Extract the [X, Y] coordinate from the center of the cell holding the provided text.  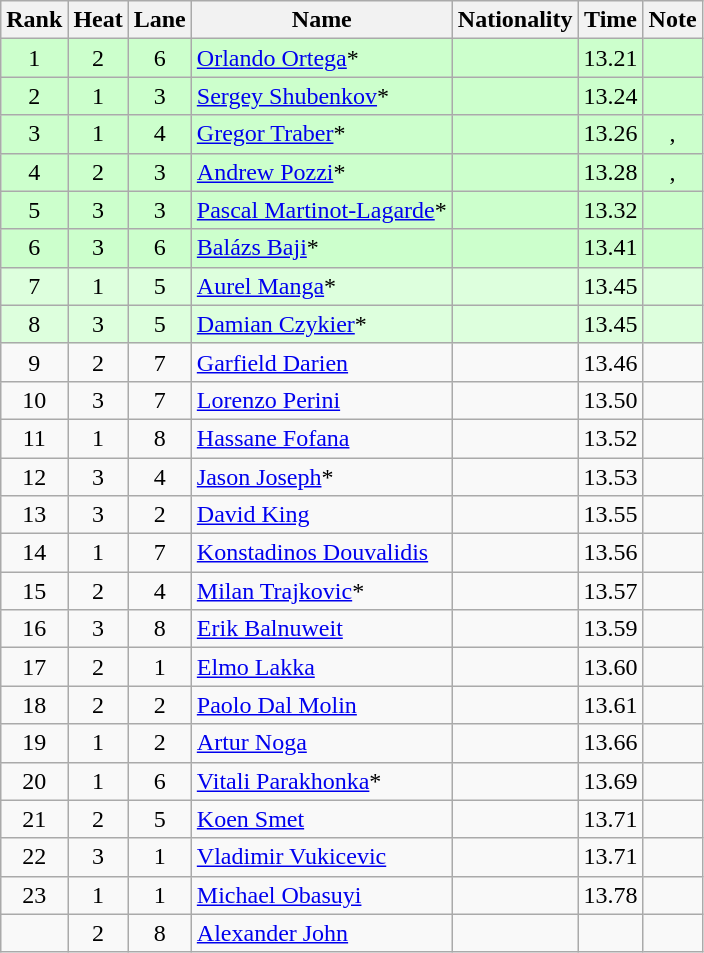
13.56 [610, 553]
13.24 [610, 96]
16 [34, 629]
13.61 [610, 705]
12 [34, 477]
13.55 [610, 515]
Rank [34, 20]
Michael Obasuyi [322, 895]
Aurel Manga* [322, 286]
13.59 [610, 629]
13 [34, 515]
14 [34, 553]
Lorenzo Perini [322, 400]
13.78 [610, 895]
Damian Czykier* [322, 324]
18 [34, 705]
Orlando Ortega* [322, 58]
Erik Balnuweit [322, 629]
11 [34, 438]
Elmo Lakka [322, 667]
13.41 [610, 248]
Heat [98, 20]
Vladimir Vukicevic [322, 857]
13.50 [610, 400]
Jason Joseph* [322, 477]
13.57 [610, 591]
13.21 [610, 58]
Koen Smet [322, 819]
13.60 [610, 667]
22 [34, 857]
9 [34, 362]
David King [322, 515]
10 [34, 400]
17 [34, 667]
Nationality [515, 20]
13.53 [610, 477]
Artur Noga [322, 743]
Balázs Baji* [322, 248]
20 [34, 781]
Pascal Martinot-Lagarde* [322, 210]
Name [322, 20]
Konstadinos Douvalidis [322, 553]
13.32 [610, 210]
Time [610, 20]
19 [34, 743]
23 [34, 895]
13.66 [610, 743]
Alexander John [322, 933]
13.28 [610, 172]
13.46 [610, 362]
Hassane Fofana [322, 438]
Lane [160, 20]
Sergey Shubenkov* [322, 96]
Andrew Pozzi* [322, 172]
Garfield Darien [322, 362]
Gregor Traber* [322, 134]
13.69 [610, 781]
21 [34, 819]
Note [672, 20]
Milan Trajkovic* [322, 591]
Vitali Parakhonka* [322, 781]
15 [34, 591]
Paolo Dal Molin [322, 705]
13.52 [610, 438]
13.26 [610, 134]
